Locate the cell with the specified text and output its (X, Y) center coordinate. 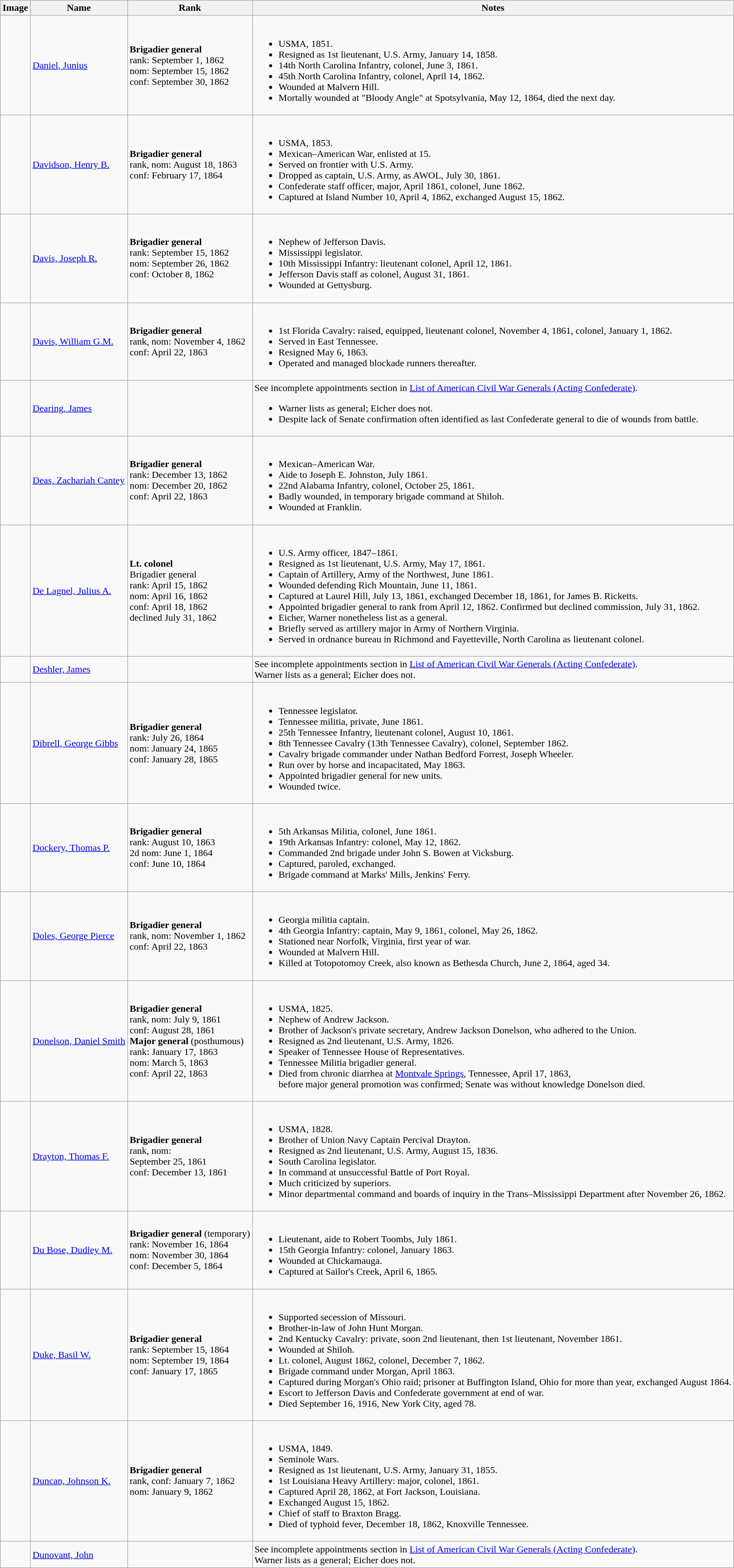
Brigadier generalrank: September 15, 1864nom: September 19, 1864conf: January 17, 1865 (190, 1355)
Brigadier generalrank, nom: November 4, 1862conf: April 22, 1863 (190, 341)
Notes (493, 8)
Davis, William G.M. (79, 341)
Doles, George Pierce (79, 936)
Brigadier generalrank: August 10, 18632d nom: June 1, 1864conf: June 10, 1864 (190, 848)
Duncan, Johnson K. (79, 1481)
Deshler, James (79, 669)
Rank (190, 8)
Dockery, Thomas P. (79, 848)
Brigadier generalrank: July 26, 1864nom: January 24, 1865conf: January 28, 1865 (190, 743)
Lt. colonelBrigadier generalrank: April 15, 1862nom: April 16, 1862conf: April 18, 1862declined July 31, 1862 (190, 591)
Dibrell, George Gibbs (79, 743)
Drayton, Thomas F. (79, 1157)
Image (15, 8)
Davidson, Henry B. (79, 164)
Davis, Joseph R. (79, 259)
Deas, Zachariah Cantey (79, 480)
Du Bose, Dudley M. (79, 1250)
Brigadier generalrank, nom:September 25, 1861conf: December 13, 1861 (190, 1157)
Brigadier generalrank, nom: July 9, 1861conf: August 28, 1861Major general (posthumous)rank: January 17, 1863nom: March 5, 1863conf: April 22, 1863 (190, 1041)
Brigadier generalrank: December 13, 1862nom: December 20, 1862conf: April 22, 1863 (190, 480)
Dearing, James (79, 408)
Brigadier generalrank, conf: January 7, 1862nom: January 9, 1862 (190, 1481)
De Lagnel, Julius A. (79, 591)
Donelson, Daniel Smith (79, 1041)
Dunovant, John (79, 1554)
Brigadier general (temporary)rank: November 16, 1864nom: November 30, 1864conf: December 5, 1864 (190, 1250)
Brigadier generalrank: September 1, 1862nom: September 15, 1862conf: September 30, 1862 (190, 65)
Brigadier generalrank: September 15, 1862nom: September 26, 1862conf: October 8, 1862 (190, 259)
Daniel, Junius (79, 65)
Name (79, 8)
Brigadier generalrank, nom: November 1, 1862conf: April 22, 1863 (190, 936)
Brigadier generalrank, nom: August 18, 1863conf: February 17, 1864 (190, 164)
Duke, Basil W. (79, 1355)
